For the text-containing cell, return its midpoint in [X, Y] coordinate format. 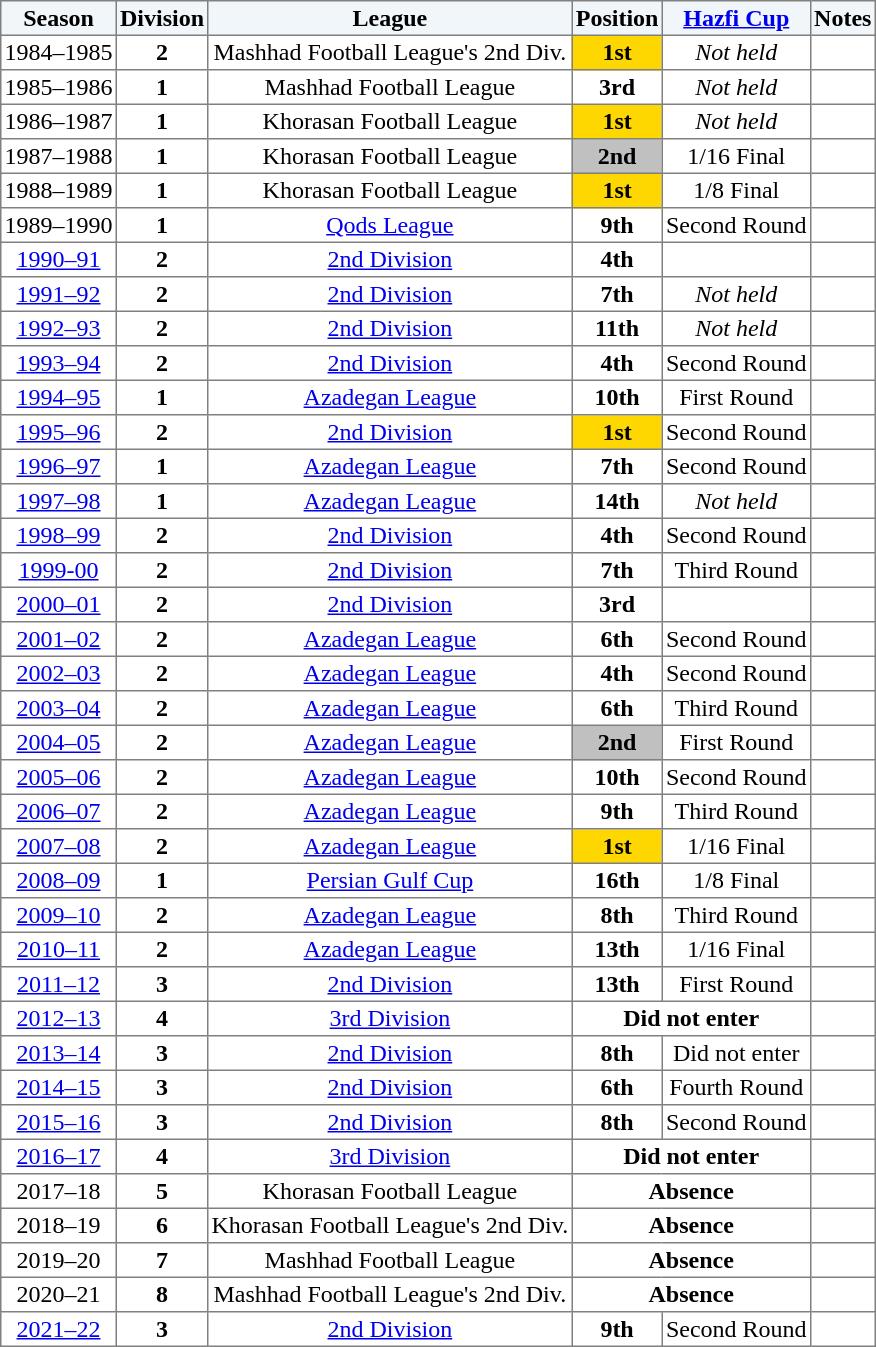
2020–21 [59, 1294]
14th [617, 501]
League [390, 18]
1987–1988 [59, 156]
2013–14 [59, 1053]
1993–94 [59, 363]
2008–09 [59, 880]
1995–96 [59, 432]
Division [162, 18]
1992–93 [59, 328]
1985–1986 [59, 87]
2018–19 [59, 1225]
1994–95 [59, 397]
8 [162, 1294]
2001–02 [59, 639]
16th [617, 880]
1999-00 [59, 570]
2011–12 [59, 984]
2006–07 [59, 811]
2000–01 [59, 604]
1986–1987 [59, 121]
6 [162, 1225]
7 [162, 1260]
2010–11 [59, 949]
Qods League [390, 225]
2014–15 [59, 1087]
2021–22 [59, 1329]
2005–06 [59, 777]
1989–1990 [59, 225]
1997–98 [59, 501]
2016–17 [59, 1156]
Fourth Round [736, 1087]
Hazfi Cup [736, 18]
2012–13 [59, 1018]
1998–99 [59, 535]
11th [617, 328]
1988–1989 [59, 190]
Khorasan Football League's 2nd Div. [390, 1225]
2017–18 [59, 1191]
1996–97 [59, 466]
Season [59, 18]
2004–05 [59, 742]
2015–16 [59, 1122]
2003–04 [59, 708]
Position [617, 18]
5 [162, 1191]
Notes [842, 18]
2002–03 [59, 673]
1990–91 [59, 259]
2007–08 [59, 846]
1984–1985 [59, 52]
2019–20 [59, 1260]
1991–92 [59, 294]
Persian Gulf Cup [390, 880]
2009–10 [59, 915]
